Pinpoint the cell where the given text exists, returning its (x, y) midpoint coordinate. 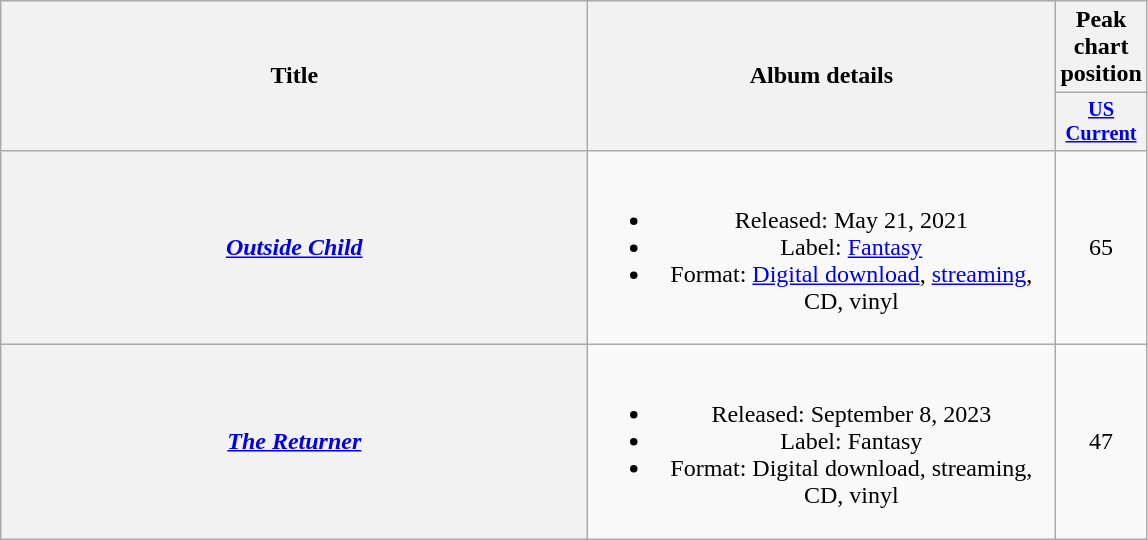
Released: May 21, 2021Label: FantasyFormat: Digital download, streaming, CD, vinyl (822, 247)
The Returner (294, 442)
47 (1101, 442)
USCurrent (1101, 122)
Released: September 8, 2023Label: FantasyFormat: Digital download, streaming, CD, vinyl (822, 442)
Title (294, 76)
Album details (822, 76)
Outside Child (294, 247)
Peak chart position (1101, 47)
65 (1101, 247)
